Return the (X, Y) coordinate for the center point of the cell that contains the specified text.  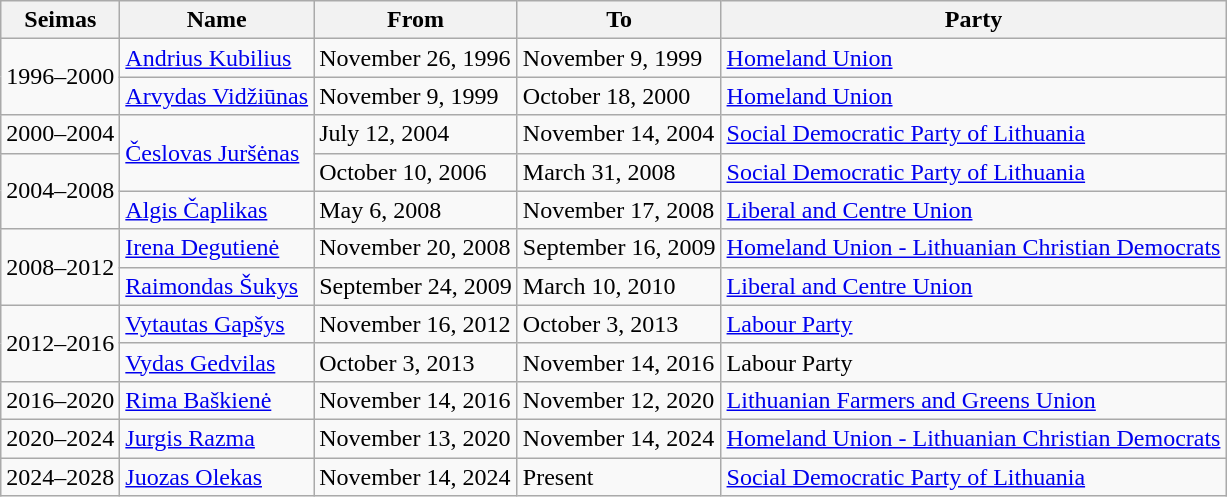
Present (619, 477)
Lithuanian Farmers and Greens Union (974, 400)
Seimas (60, 20)
May 6, 2008 (416, 210)
From (416, 20)
Party (974, 20)
2024–2028 (60, 477)
March 31, 2008 (619, 172)
November 16, 2012 (416, 324)
November 14, 2004 (619, 134)
September 16, 2009 (619, 248)
September 24, 2009 (416, 286)
Arvydas Vidžiūnas (217, 96)
Andrius Kubilius (217, 58)
Jurgis Razma (217, 438)
2004–2008 (60, 191)
Rima Baškienė (217, 400)
July 12, 2004 (416, 134)
Vytautas Gapšys (217, 324)
2000–2004 (60, 134)
October 10, 2006 (416, 172)
Name (217, 20)
2008–2012 (60, 267)
To (619, 20)
Algis Čaplikas (217, 210)
March 10, 2010 (619, 286)
November 20, 2008 (416, 248)
October 18, 2000 (619, 96)
November 13, 2020 (416, 438)
2020–2024 (60, 438)
Vydas Gedvilas (217, 362)
2016–2020 (60, 400)
Juozas Olekas (217, 477)
1996–2000 (60, 77)
November 17, 2008 (619, 210)
November 26, 1996 (416, 58)
Irena Degutienė (217, 248)
Raimondas Šukys (217, 286)
November 12, 2020 (619, 400)
2012–2016 (60, 343)
Česlovas Juršėnas (217, 153)
